Find where the given text appears and provide that cell's center as [X, Y] coordinate. 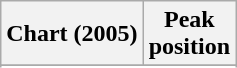
Chart (2005) [72, 34]
Peakposition [189, 34]
